Pinpoint the cell where the given text exists, returning its (X, Y) midpoint coordinate. 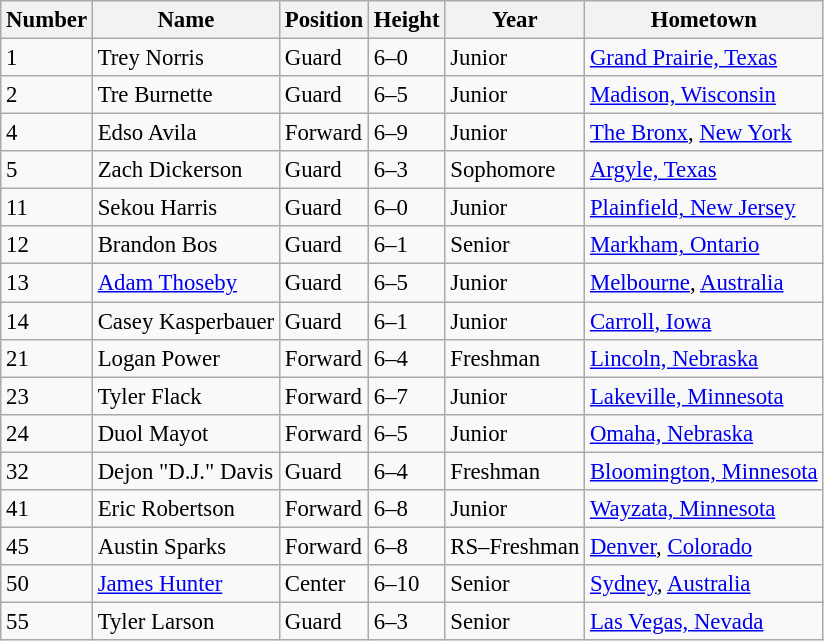
1 (47, 58)
Grand Prairie, Texas (704, 58)
Lincoln, Nebraska (704, 358)
James Hunter (186, 584)
Sophomore (515, 170)
Hometown (704, 20)
Markham, Ontario (704, 245)
Wayzata, Minnesota (704, 509)
41 (47, 509)
Las Vegas, Nevada (704, 621)
Dejon "D.J." Davis (186, 471)
Center (324, 584)
Austin Sparks (186, 546)
Denver, Colorado (704, 546)
Name (186, 20)
The Bronx, New York (704, 133)
6–10 (407, 584)
Duol Mayot (186, 433)
Bloomington, Minnesota (704, 471)
Argyle, Texas (704, 170)
Sydney, Australia (704, 584)
Brandon Bos (186, 245)
50 (47, 584)
Tyler Larson (186, 621)
4 (47, 133)
Logan Power (186, 358)
Eric Robertson (186, 509)
55 (47, 621)
Plainfield, New Jersey (704, 208)
6–7 (407, 396)
Carroll, Iowa (704, 321)
24 (47, 433)
Lakeville, Minnesota (704, 396)
Tyler Flack (186, 396)
Melbourne, Australia (704, 283)
23 (47, 396)
Zach Dickerson (186, 170)
21 (47, 358)
Year (515, 20)
Edso Avila (186, 133)
Number (47, 20)
Casey Kasperbauer (186, 321)
6–9 (407, 133)
Trey Norris (186, 58)
Adam Thoseby (186, 283)
14 (47, 321)
Tre Burnette (186, 95)
2 (47, 95)
RS–Freshman (515, 546)
45 (47, 546)
Omaha, Nebraska (704, 433)
Height (407, 20)
Position (324, 20)
Sekou Harris (186, 208)
32 (47, 471)
11 (47, 208)
13 (47, 283)
Madison, Wisconsin (704, 95)
12 (47, 245)
5 (47, 170)
